Locate the cell with the specified text and output its [x, y] center coordinate. 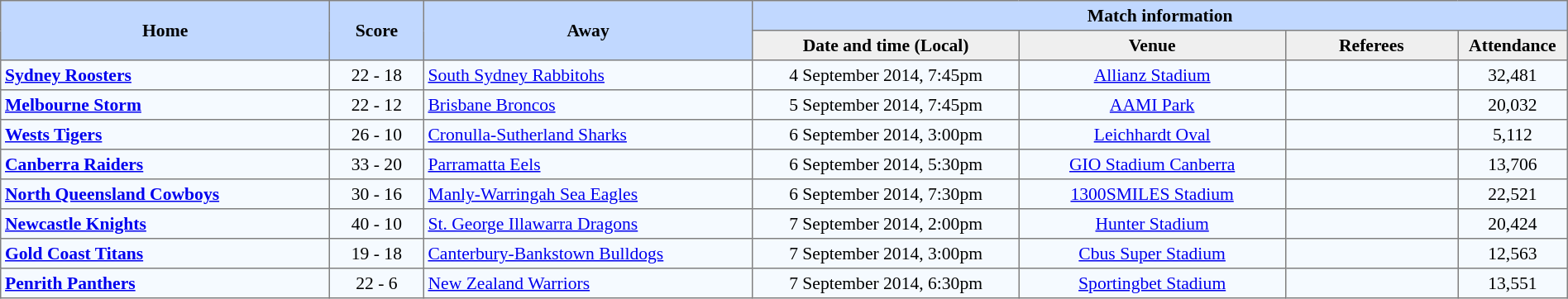
12,563 [1513, 254]
New Zealand Warriors [588, 283]
Gold Coast Titans [165, 254]
22 - 12 [377, 105]
20,424 [1513, 224]
Newcastle Knights [165, 224]
Venue [1152, 45]
GIO Stadium Canberra [1152, 164]
4 September 2014, 7:45pm [886, 75]
South Sydney Rabbitohs [588, 75]
6 September 2014, 5:30pm [886, 164]
5,112 [1513, 135]
Referees [1371, 45]
13,706 [1513, 164]
Cbus Super Stadium [1152, 254]
Allianz Stadium [1152, 75]
22 - 18 [377, 75]
Sportingbet Stadium [1152, 283]
6 September 2014, 3:00pm [886, 135]
Leichhardt Oval [1152, 135]
Attendance [1513, 45]
5 September 2014, 7:45pm [886, 105]
26 - 10 [377, 135]
Sydney Roosters [165, 75]
7 September 2014, 6:30pm [886, 283]
AAMI Park [1152, 105]
St. George Illawarra Dragons [588, 224]
Date and time (Local) [886, 45]
7 September 2014, 2:00pm [886, 224]
22,521 [1513, 194]
22 - 6 [377, 283]
7 September 2014, 3:00pm [886, 254]
Hunter Stadium [1152, 224]
40 - 10 [377, 224]
Home [165, 31]
Manly-Warringah Sea Eagles [588, 194]
19 - 18 [377, 254]
Brisbane Broncos [588, 105]
32,481 [1513, 75]
Canberra Raiders [165, 164]
30 - 16 [377, 194]
13,551 [1513, 283]
Canterbury-Bankstown Bulldogs [588, 254]
Melbourne Storm [165, 105]
Wests Tigers [165, 135]
Parramatta Eels [588, 164]
33 - 20 [377, 164]
Away [588, 31]
North Queensland Cowboys [165, 194]
Cronulla-Sutherland Sharks [588, 135]
Match information [1159, 16]
Score [377, 31]
1300SMILES Stadium [1152, 194]
6 September 2014, 7:30pm [886, 194]
20,032 [1513, 105]
Penrith Panthers [165, 283]
